Find where the given text appears and provide that cell's center as (x, y) coordinate. 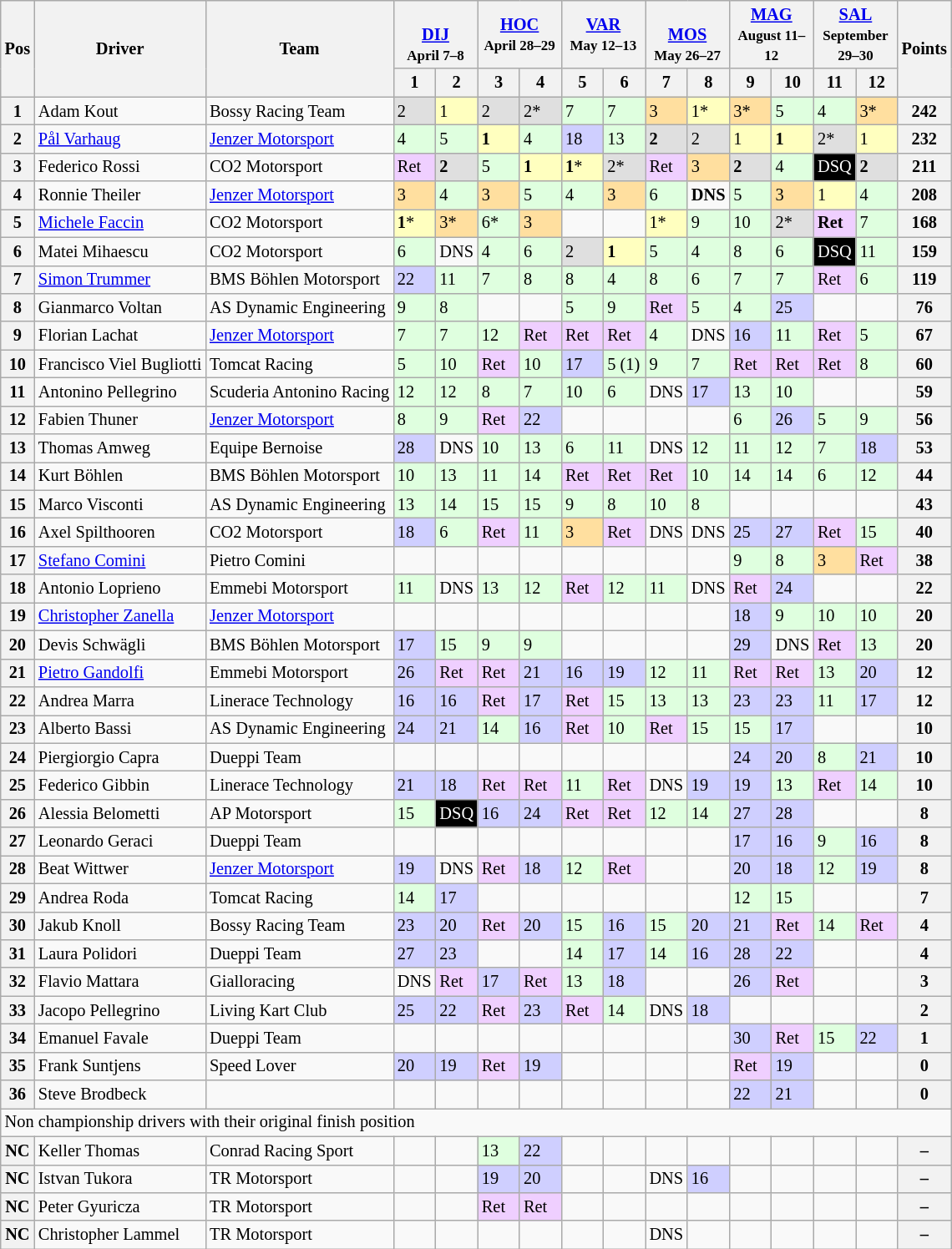
Ronnie Theiler (120, 195)
Conrad Racing Sport (299, 1150)
Flavio Mattara (120, 982)
Pål Varhaug (120, 139)
119 (924, 280)
HOCApril 28–29 (519, 34)
34 (18, 1038)
Fabien Thuner (120, 420)
36 (18, 1095)
Federico Rossi (120, 167)
159 (924, 251)
Pietro Comini (299, 560)
232 (924, 139)
MOSMay 26–27 (688, 34)
Jakub Knoll (120, 926)
Francisco Viel Bugliotti (120, 364)
168 (924, 223)
Marco Visconti (120, 504)
Alberto Bassi (120, 729)
Matei Mihaescu (120, 251)
Equipe Bernoise (299, 448)
DIJApril 7–8 (436, 34)
Istvan Tukora (120, 1179)
VARMay 12–13 (603, 34)
Stefano Comini (120, 560)
53 (924, 448)
Laura Polidori (120, 953)
6* (499, 223)
Federico Gibbin (120, 785)
56 (924, 420)
40 (924, 532)
Keller Thomas (120, 1150)
Pos (18, 48)
Kurt Böhlen (120, 476)
Points (924, 48)
Christopher Lammel (120, 1235)
44 (924, 476)
Beat Wittwer (120, 869)
AP Motorsport (299, 813)
31 (18, 953)
Scuderia Antonino Racing (299, 392)
Axel Spilthooren (120, 532)
Piergiorgio Capra (120, 757)
Leonardo Geraci (120, 842)
Driver (120, 48)
Andrea Marra (120, 700)
Adam Kout (120, 111)
60 (924, 364)
35 (18, 1066)
Antonino Pellegrino (120, 392)
Peter Gyuricza (120, 1206)
Speed Lover (299, 1066)
67 (924, 336)
211 (924, 167)
208 (924, 195)
Florian Lachat (120, 336)
Gianmarco Voltan (120, 307)
5 (1) (624, 364)
Living Kart Club (299, 1010)
59 (924, 392)
Devis Schwägli (120, 645)
Team (299, 48)
32 (18, 982)
Frank Suntjens (120, 1066)
MAGAugust 11–12 (772, 34)
Simon Trummer (120, 280)
Steve Brodbeck (120, 1095)
242 (924, 111)
Alessia Belometti (120, 813)
Andrea Roda (120, 898)
Michele Faccin (120, 223)
Gialloracing (299, 982)
43 (924, 504)
Christopher Zanella (120, 616)
33 (18, 1010)
Pietro Gandolfi (120, 673)
38 (924, 560)
Thomas Amweg (120, 448)
Non championship drivers with their original finish position (476, 1122)
Emanuel Favale (120, 1038)
Antonio Loprieno (120, 589)
Jacopo Pellegrino (120, 1010)
SALSeptember 29–30 (855, 34)
76 (924, 307)
